For the text-containing cell, return its midpoint in (X, Y) coordinate format. 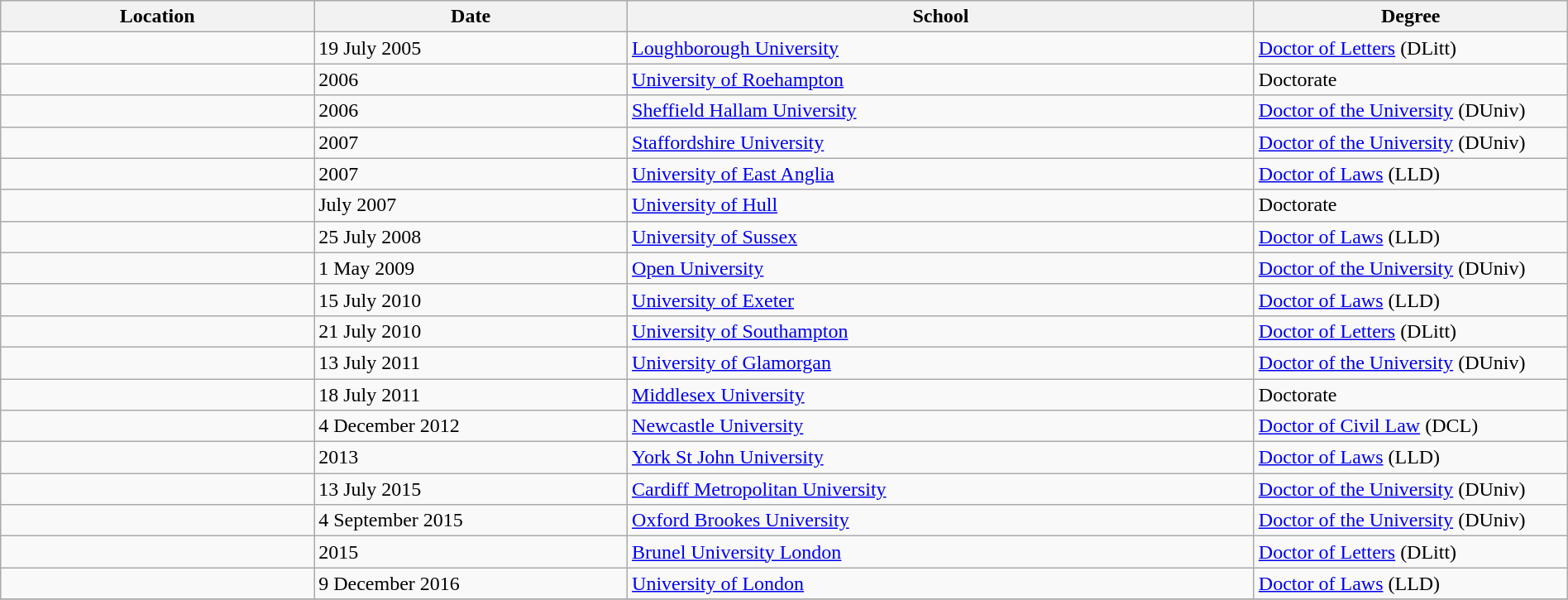
Degree (1411, 17)
University of Glamorgan (941, 362)
21 July 2010 (471, 331)
July 2007 (471, 205)
University of London (941, 583)
University of Roehampton (941, 79)
Cardiff Metropolitan University (941, 489)
2015 (471, 552)
University of East Anglia (941, 174)
University of Exeter (941, 300)
13 July 2015 (471, 489)
University of Southampton (941, 331)
Date (471, 17)
1 May 2009 (471, 268)
15 July 2010 (471, 300)
4 September 2015 (471, 521)
Middlesex University (941, 395)
York St John University (941, 458)
School (941, 17)
Open University (941, 268)
Staffordshire University (941, 142)
25 July 2008 (471, 237)
University of Hull (941, 205)
Doctor of Civil Law (DCL) (1411, 426)
13 July 2011 (471, 362)
9 December 2016 (471, 583)
Sheffield Hallam University (941, 111)
Location (157, 17)
2013 (471, 458)
18 July 2011 (471, 395)
Loughborough University (941, 48)
University of Sussex (941, 237)
Oxford Brookes University (941, 521)
19 July 2005 (471, 48)
4 December 2012 (471, 426)
Newcastle University (941, 426)
Brunel University London (941, 552)
